Return (X, Y) of the center of cell containing provided text 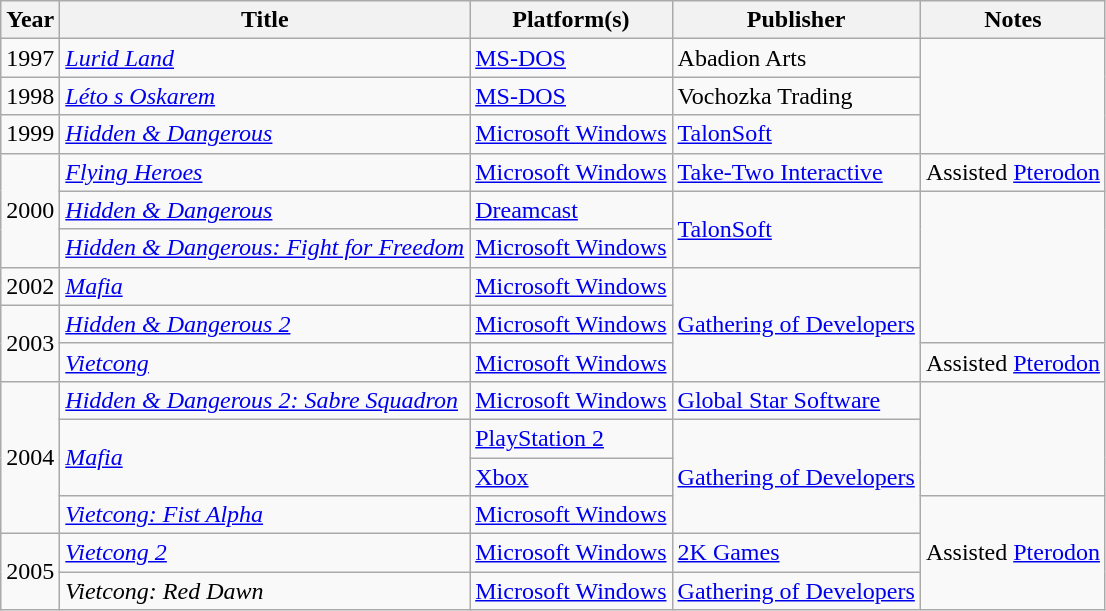
Hidden & Dangerous 2 (265, 324)
Platform(s) (571, 20)
Xbox (571, 477)
Flying Heroes (265, 172)
Vietcong 2 (265, 553)
2004 (30, 457)
Dreamcast (571, 210)
Hidden & Dangerous 2: Sabre Squadron (265, 400)
2000 (30, 210)
Hidden & Dangerous: Fight for Freedom (265, 248)
1999 (30, 134)
Lurid Land (265, 58)
Publisher (796, 20)
Vietcong: Red Dawn (265, 591)
Vietcong (265, 362)
Global Star Software (796, 400)
Abadion Arts (796, 58)
Title (265, 20)
2003 (30, 343)
Léto s Oskarem (265, 96)
2K Games (796, 553)
Notes (1012, 20)
2005 (30, 572)
PlayStation 2 (571, 438)
Vietcong: Fist Alpha (265, 515)
Vochozka Trading (796, 96)
Year (30, 20)
Take-Two Interactive (796, 172)
2002 (30, 286)
1998 (30, 96)
1997 (30, 58)
